Provide the [x, y] coordinate of the cell's center where the given text is located.  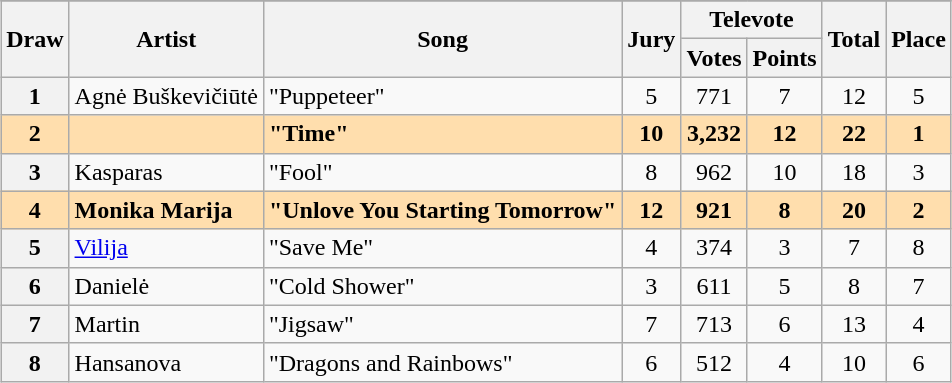
"Jigsaw" [442, 324]
"Puppeteer" [442, 96]
Total [854, 39]
18 [854, 172]
3,232 [714, 134]
771 [714, 96]
22 [854, 134]
Televote [752, 20]
Kasparas [166, 172]
611 [714, 286]
921 [714, 210]
Draw [35, 39]
374 [714, 248]
Agnė Buškevičiūtė [166, 96]
Votes [714, 58]
20 [854, 210]
713 [714, 324]
Place [919, 39]
"Unlove You Starting Tomorrow" [442, 210]
Martin [166, 324]
"Fool" [442, 172]
Vilija [166, 248]
962 [714, 172]
"Time" [442, 134]
"Dragons and Rainbows" [442, 362]
13 [854, 324]
512 [714, 362]
Hansanova [166, 362]
Danielė [166, 286]
Song [442, 39]
"Cold Shower" [442, 286]
"Save Me" [442, 248]
Points [784, 58]
Jury [652, 39]
Artist [166, 39]
Monika Marija [166, 210]
